Extract the [X, Y] coordinate from the center of the cell holding the provided text.  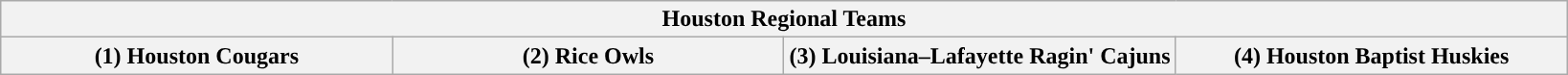
(3) Louisiana–Lafayette Ragin' Cajuns [980, 56]
(2) Rice Owls [588, 56]
(4) Houston Baptist Huskies [1371, 56]
(1) Houston Cougars [197, 56]
Houston Regional Teams [784, 19]
